Return the (X, Y) coordinate for the center point of the cell that contains the specified text.  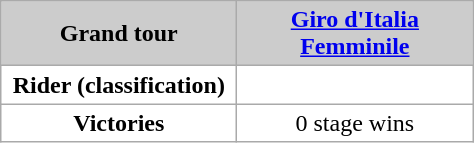
Rider (classification) (119, 85)
Grand tour (119, 34)
Giro d'Italia Femminile (355, 34)
Victories (119, 123)
0 stage wins (355, 123)
